Return (x, y) of the center of cell containing provided text 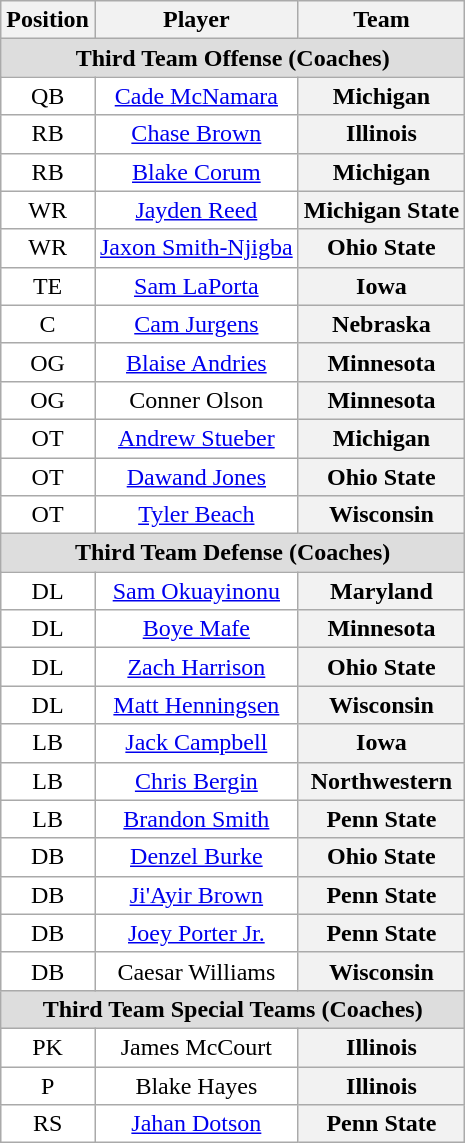
Third Team Special Teams (Coaches) (233, 1009)
Jaxon Smith-Njigba (196, 248)
Conner Olson (196, 400)
TE (48, 286)
Chris Bergin (196, 781)
Blake Hayes (196, 1085)
Brandon Smith (196, 819)
Jack Campbell (196, 743)
Third Team Offense (Coaches) (233, 58)
Matt Henningsen (196, 705)
Jayden Reed (196, 210)
Blaise Andries (196, 362)
Nebraska (381, 324)
Third Team Defense (Coaches) (233, 553)
Sam Okuayinonu (196, 591)
Northwestern (381, 781)
Zach Harrison (196, 667)
PK (48, 1047)
Maryland (381, 591)
Cam Jurgens (196, 324)
P (48, 1085)
Sam LaPorta (196, 286)
Andrew Stueber (196, 438)
RS (48, 1124)
Boye Mafe (196, 629)
Cade McNamara (196, 96)
Joey Porter Jr. (196, 933)
Player (196, 20)
Jahan Dotson (196, 1124)
Dawand Jones (196, 477)
Ji'Ayir Brown (196, 895)
QB (48, 96)
C (48, 324)
Denzel Burke (196, 857)
Tyler Beach (196, 515)
Position (48, 20)
Michigan State (381, 210)
Caesar Williams (196, 971)
Blake Corum (196, 172)
James McCourt (196, 1047)
Team (381, 20)
Chase Brown (196, 134)
